Locate the cell with the specified text and output its (x, y) center coordinate. 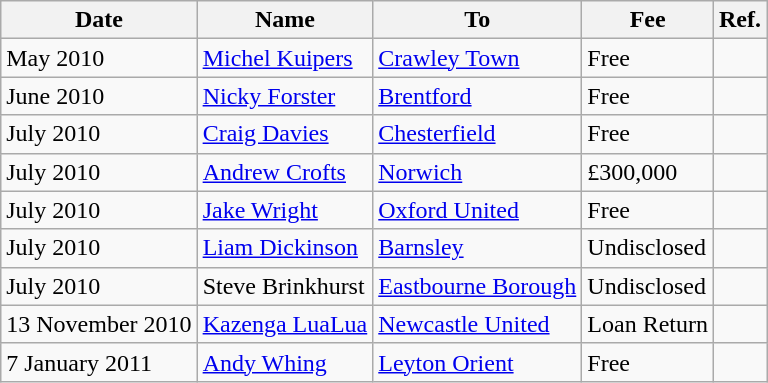
Barnsley (478, 248)
Date (99, 20)
13 November 2010 (99, 324)
£300,000 (648, 172)
Ref. (740, 20)
Kazenga LuaLua (285, 324)
Michel Kuipers (285, 58)
Brentford (478, 96)
Liam Dickinson (285, 248)
Jake Wright (285, 210)
Newcastle United (478, 324)
Eastbourne Borough (478, 286)
Crawley Town (478, 58)
Name (285, 20)
Craig Davies (285, 134)
Nicky Forster (285, 96)
May 2010 (99, 58)
June 2010 (99, 96)
Steve Brinkhurst (285, 286)
Loan Return (648, 324)
Leyton Orient (478, 362)
To (478, 20)
Andy Whing (285, 362)
7 January 2011 (99, 362)
Andrew Crofts (285, 172)
Norwich (478, 172)
Oxford United (478, 210)
Fee (648, 20)
Chesterfield (478, 134)
